From the cell containing the given text, extract its center point as (x, y) coordinate. 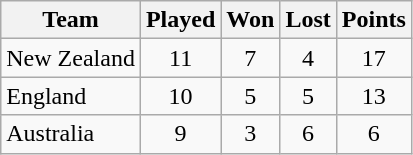
7 (250, 58)
Lost (308, 20)
17 (374, 58)
Team (71, 20)
11 (180, 58)
Points (374, 20)
Australia (71, 134)
Won (250, 20)
3 (250, 134)
Played (180, 20)
9 (180, 134)
England (71, 96)
13 (374, 96)
4 (308, 58)
New Zealand (71, 58)
10 (180, 96)
